For the text-containing cell, return its midpoint in [X, Y] coordinate format. 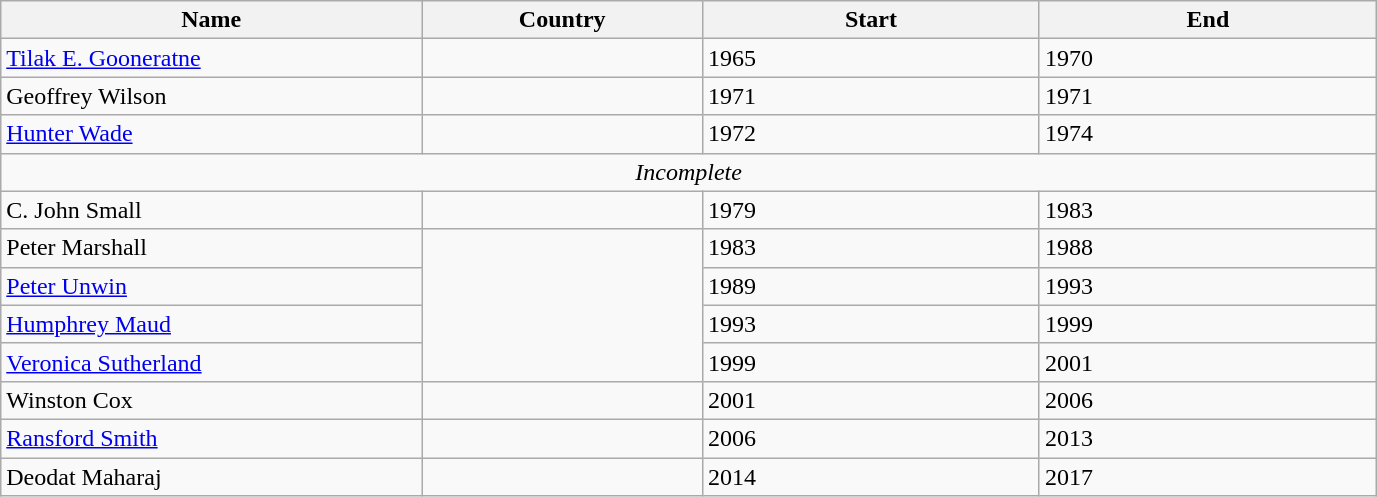
1974 [1208, 134]
1972 [872, 134]
Hunter Wade [212, 134]
Name [212, 20]
1988 [1208, 248]
Ransford Smith [212, 438]
Humphrey Maud [212, 324]
1965 [872, 58]
1979 [872, 210]
Incomplete [689, 172]
End [1208, 20]
Winston Cox [212, 400]
2014 [872, 477]
2013 [1208, 438]
Peter Unwin [212, 286]
C. John Small [212, 210]
Start [872, 20]
Peter Marshall [212, 248]
2017 [1208, 477]
1970 [1208, 58]
Deodat Maharaj [212, 477]
1989 [872, 286]
Geoffrey Wilson [212, 96]
Country [562, 20]
Veronica Sutherland [212, 362]
Tilak E. Gooneratne [212, 58]
